Return (X, Y) of the center of cell containing provided text 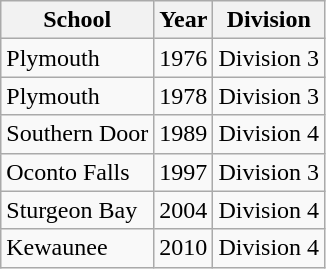
1978 (184, 96)
2010 (184, 248)
1976 (184, 58)
Southern Door (78, 134)
Sturgeon Bay (78, 210)
Division (269, 20)
School (78, 20)
Kewaunee (78, 248)
1997 (184, 172)
Oconto Falls (78, 172)
1989 (184, 134)
2004 (184, 210)
Year (184, 20)
